Output the [X, Y] coordinate of the center of the cell containing the given text.  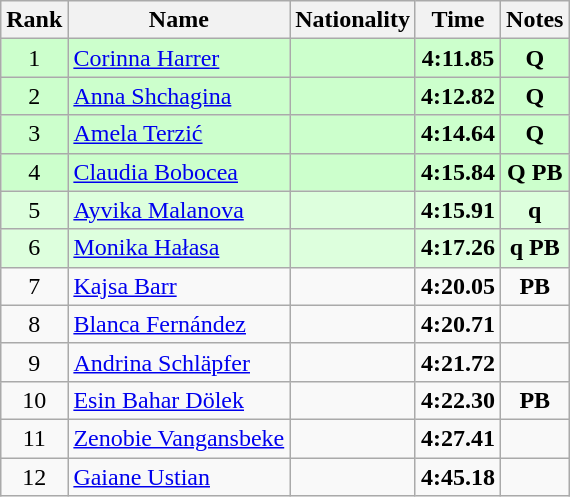
q PB [535, 248]
4:11.85 [458, 58]
Anna Shchagina [179, 96]
Ayvika Malanova [179, 210]
Zenobie Vangansbeke [179, 438]
4:17.26 [458, 248]
4:14.64 [458, 134]
5 [34, 210]
Andrina Schläpfer [179, 362]
7 [34, 286]
q [535, 210]
10 [34, 400]
4:20.05 [458, 286]
9 [34, 362]
4:21.72 [458, 362]
2 [34, 96]
Rank [34, 20]
Notes [535, 20]
Gaiane Ustian [179, 477]
Nationality [353, 20]
12 [34, 477]
1 [34, 58]
Kajsa Barr [179, 286]
Monika Hałasa [179, 248]
4:15.84 [458, 172]
Claudia Bobocea [179, 172]
4:15.91 [458, 210]
4:22.30 [458, 400]
Corinna Harrer [179, 58]
4:12.82 [458, 96]
Blanca Fernández [179, 324]
4 [34, 172]
4:45.18 [458, 477]
Time [458, 20]
6 [34, 248]
4:27.41 [458, 438]
8 [34, 324]
Esin Bahar Dölek [179, 400]
3 [34, 134]
11 [34, 438]
Amela Terzić [179, 134]
Q PB [535, 172]
Name [179, 20]
4:20.71 [458, 324]
